Find where the given text appears and provide that cell's center as (X, Y) coordinate. 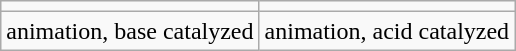
animation, base catalyzed (130, 31)
animation, acid catalyzed (387, 31)
